Pinpoint the cell where the given text exists, returning its [x, y] midpoint coordinate. 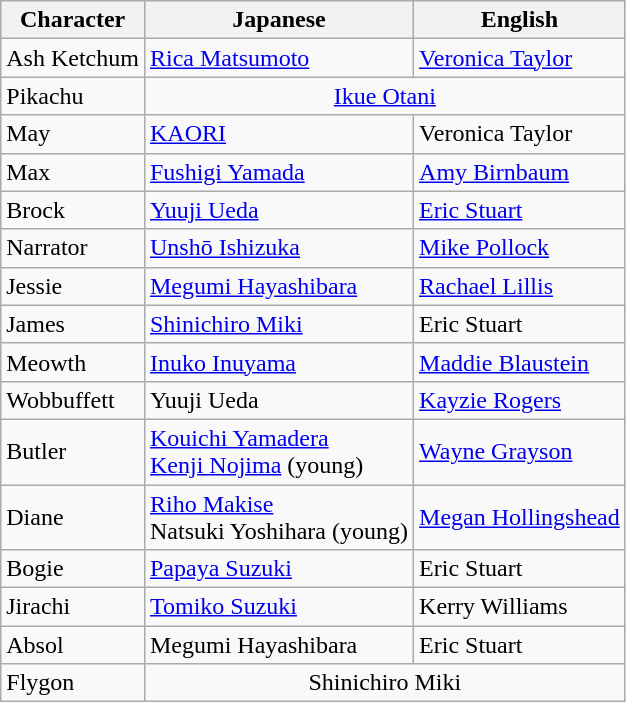
Diane [73, 516]
Jessie [73, 286]
Inuko Inuyama [278, 362]
Maddie Blaustein [520, 362]
Max [73, 172]
Riho MakiseNatsuki Yoshihara (young) [278, 516]
Kayzie Rogers [520, 400]
James [73, 324]
Rica Matsumoto [278, 58]
Meowth [73, 362]
Fushigi Yamada [278, 172]
Jirachi [73, 607]
Wobbuffett [73, 400]
Character [73, 20]
Kouichi YamaderaKenji Nojima (young) [278, 452]
Pikachu [73, 96]
Flygon [73, 683]
Ikue Otani [384, 96]
Megan Hollingshead [520, 516]
Brock [73, 210]
Bogie [73, 569]
Narrator [73, 248]
May [73, 134]
Tomiko Suzuki [278, 607]
Absol [73, 645]
Butler [73, 452]
Amy Birnbaum [520, 172]
Papaya Suzuki [278, 569]
Unshō Ishizuka [278, 248]
Rachael Lillis [520, 286]
Mike Pollock [520, 248]
Ash Ketchum [73, 58]
English [520, 20]
Japanese [278, 20]
KAORI [278, 134]
Wayne Grayson [520, 452]
Kerry Williams [520, 607]
